Provide the [X, Y] coordinate of the cell's center where the given text is located.  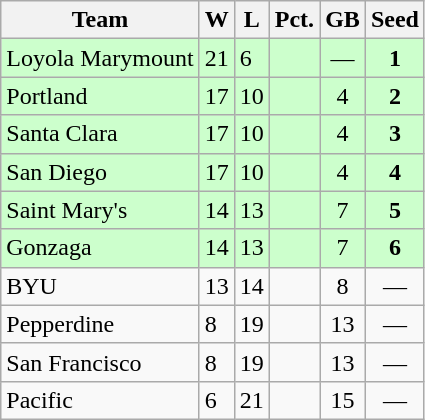
1 [394, 58]
Pepperdine [100, 324]
Gonzaga [100, 248]
Santa Clara [100, 134]
W [216, 20]
5 [394, 210]
L [252, 20]
Saint Mary's [100, 210]
Team [100, 20]
15 [343, 400]
Loyola Marymount [100, 58]
San Francisco [100, 362]
BYU [100, 286]
San Diego [100, 172]
3 [394, 134]
GB [343, 20]
Portland [100, 96]
Pct. [294, 20]
2 [394, 96]
Pacific [100, 400]
Seed [394, 20]
